Identify which cell holds the provided text, then report its (x, y) central coordinate. 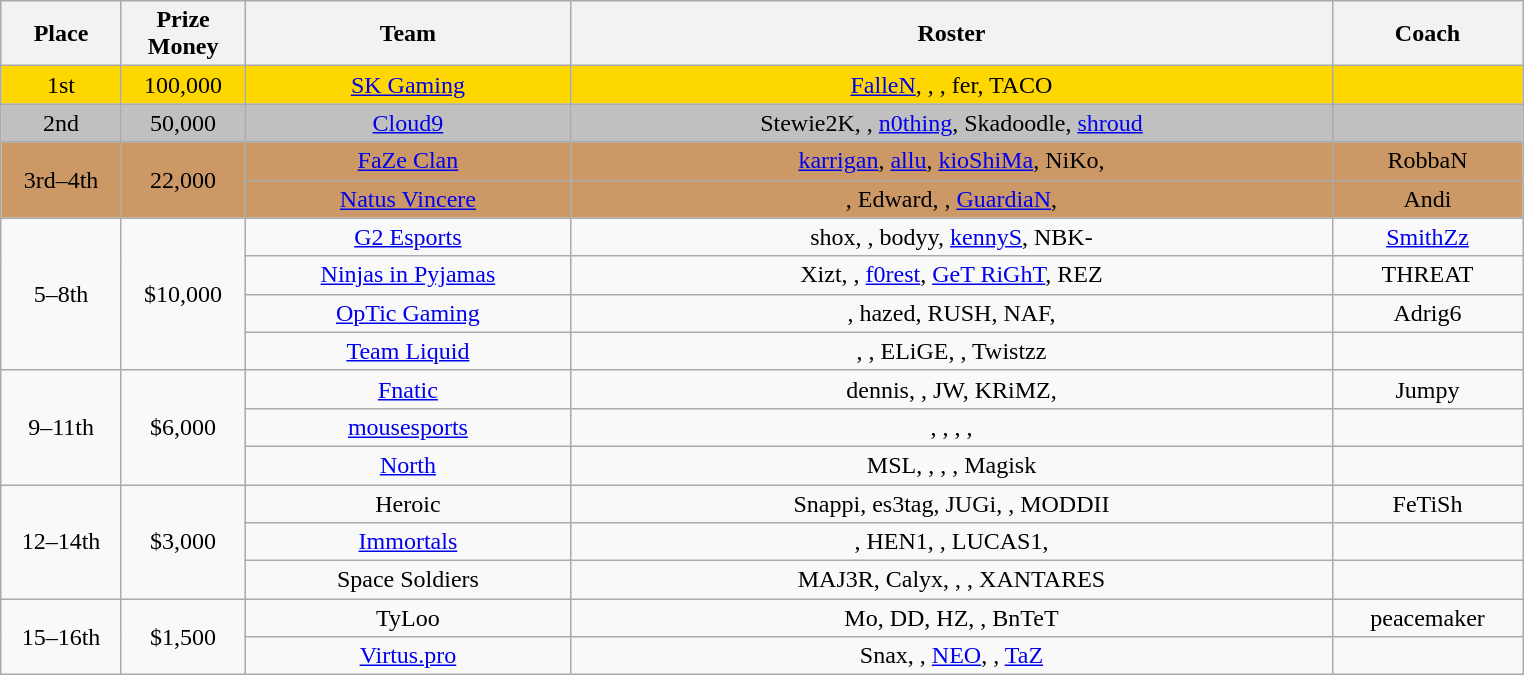
SK Gaming (408, 85)
9–11th (62, 427)
, Edward, , GuardiaN, (952, 199)
Adrig6 (1428, 313)
mousesports (408, 427)
Xizt, , f0rest, GeT RiGhT, REZ (952, 275)
OpTic Gaming (408, 313)
15–16th (62, 637)
5–8th (62, 294)
$1,500 (183, 637)
, HEN1, , LUCAS1, (952, 542)
Team (408, 34)
Ninjas in Pyjamas (408, 275)
1st (62, 85)
3rd–4th (62, 180)
Heroic (408, 503)
Fnatic (408, 389)
Andi (1428, 199)
dennis, , JW, KRiMZ, (952, 389)
, hazed, RUSH, NAF, (952, 313)
Cloud9 (408, 123)
RobbaN (1428, 161)
Team Liquid (408, 351)
100,000 (183, 85)
Immortals (408, 542)
Natus Vincere (408, 199)
Roster (952, 34)
MAJ3R, Calyx, , , XANTARES (952, 580)
$3,000 (183, 541)
Snax, , NEO, , TaZ (952, 656)
karrigan, allu, kioShiMa, NiKo, (952, 161)
G2 Esports (408, 237)
Stewie2K, , n0thing, Skadoodle, shroud (952, 123)
SmithZz (1428, 237)
Snappi, es3tag, JUGi, , MODDII (952, 503)
Virtus.pro (408, 656)
Mo, DD, HZ, , BnTeT (952, 618)
peacemaker (1428, 618)
12–14th (62, 541)
MSL, , , , Magisk (952, 465)
shox, , bodyy, kennyS, NBK- (952, 237)
$10,000 (183, 294)
Space Soldiers (408, 580)
Place (62, 34)
$6,000 (183, 427)
FalleN, , , fer, TACO (952, 85)
North (408, 465)
THREAT (1428, 275)
FaZe Clan (408, 161)
Prize Money (183, 34)
22,000 (183, 180)
50,000 (183, 123)
TyLoo (408, 618)
2nd (62, 123)
Coach (1428, 34)
Jumpy (1428, 389)
FeTiSh (1428, 503)
, , , , (952, 427)
, , ELiGE, , Twistzz (952, 351)
